Pinpoint the cell where the given text exists, returning its (X, Y) midpoint coordinate. 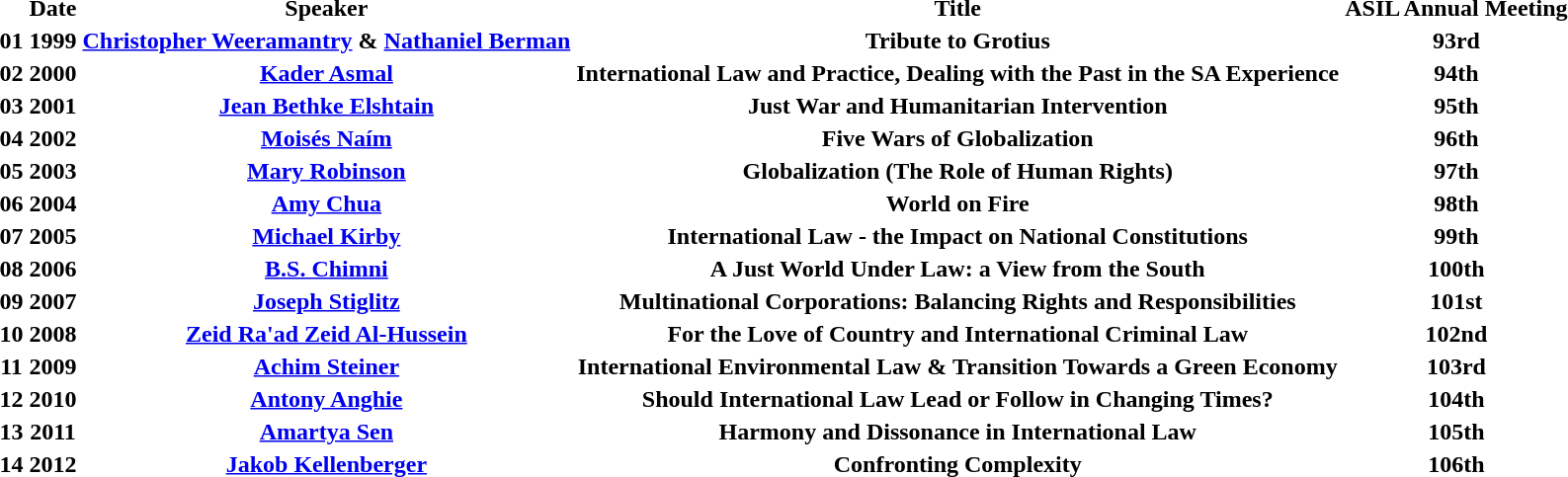
2005 (53, 236)
Antony Anghie (326, 399)
1999 (53, 40)
2011 (53, 432)
2009 (53, 366)
Harmony and Dissonance in International Law (958, 432)
2010 (53, 399)
Tribute to Grotius (958, 40)
International Law and Practice, Dealing with the Past in the SA Experience (958, 73)
World on Fire (958, 203)
Michael Kirby (326, 236)
Joseph Stiglitz (326, 301)
Christopher Weeramantry & Nathaniel Berman (326, 40)
Just War and Humanitarian Intervention (958, 106)
2004 (53, 203)
Five Wars of Globalization (958, 138)
Kader Asmal (326, 73)
Achim Steiner (326, 366)
Moisés Naím (326, 138)
2007 (53, 301)
Jean Bethke Elshtain (326, 106)
Zeid Ra'ad Zeid Al-Hussein (326, 334)
2002 (53, 138)
Should International Law Lead or Follow in Changing Times? (958, 399)
2008 (53, 334)
For the Love of Country and International Criminal Law (958, 334)
International Environmental Law & Transition Towards a Green Economy (958, 366)
International Law - the Impact on National Constitutions (958, 236)
Multinational Corporations: Balancing Rights and Responsibilities (958, 301)
B.S. Chimni (326, 269)
2003 (53, 171)
A Just World Under Law: a View from the South (958, 269)
Amartya Sen (326, 432)
2001 (53, 106)
Amy Chua (326, 203)
Globalization (The Role of Human Rights) (958, 171)
Mary Robinson (326, 171)
2000 (53, 73)
2006 (53, 269)
